For the text-containing cell, return its midpoint in (x, y) coordinate format. 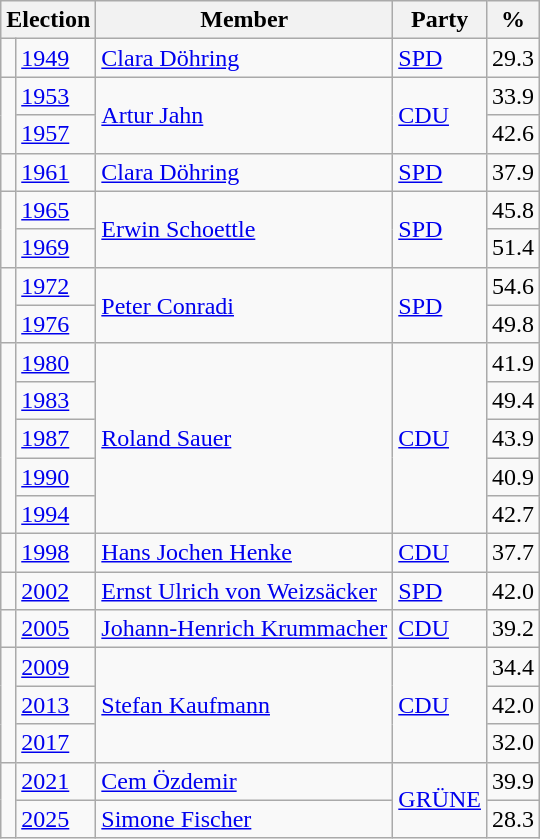
2017 (56, 743)
1961 (56, 172)
2021 (56, 781)
Cem Özdemir (244, 781)
43.9 (512, 438)
29.3 (512, 58)
2002 (56, 591)
40.9 (512, 477)
2013 (56, 705)
1969 (56, 248)
1998 (56, 553)
34.4 (512, 667)
41.9 (512, 362)
1965 (56, 210)
33.9 (512, 96)
Member (244, 20)
Roland Sauer (244, 438)
Erwin Schoettle (244, 229)
39.2 (512, 629)
1994 (56, 515)
42.7 (512, 515)
2009 (56, 667)
2005 (56, 629)
49.8 (512, 324)
39.9 (512, 781)
1983 (56, 400)
Peter Conradi (244, 305)
1990 (56, 477)
Election (48, 20)
42.6 (512, 134)
Johann-Henrich Krummacher (244, 629)
37.7 (512, 553)
1953 (56, 96)
% (512, 20)
Artur Jahn (244, 115)
Stefan Kaufmann (244, 705)
45.8 (512, 210)
Ernst Ulrich von Weizsäcker (244, 591)
Hans Jochen Henke (244, 553)
1949 (56, 58)
49.4 (512, 400)
GRÜNE (440, 800)
Party (440, 20)
37.9 (512, 172)
1980 (56, 362)
28.3 (512, 819)
2025 (56, 819)
1972 (56, 286)
1957 (56, 134)
1976 (56, 324)
54.6 (512, 286)
51.4 (512, 248)
1987 (56, 438)
32.0 (512, 743)
Simone Fischer (244, 819)
